From the cell containing the given text, extract its center point as (X, Y) coordinate. 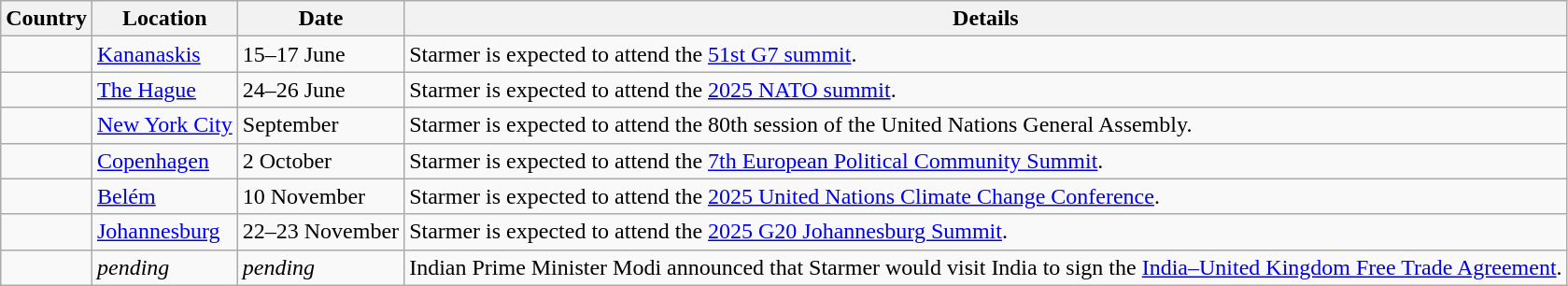
The Hague (164, 90)
24–26 June (320, 90)
Date (320, 19)
10 November (320, 196)
Starmer is expected to attend the 2025 G20 Johannesburg Summit. (986, 232)
Starmer is expected to attend the 51st G7 summit. (986, 54)
New York City (164, 125)
Starmer is expected to attend the 80th session of the United Nations General Assembly. (986, 125)
Belém (164, 196)
Indian Prime Minister Modi announced that Starmer would visit India to sign the India–United Kingdom Free Trade Agreement. (986, 267)
Copenhagen (164, 161)
Details (986, 19)
Location (164, 19)
15–17 June (320, 54)
Starmer is expected to attend the 2025 United Nations Climate Change Conference. (986, 196)
Johannesburg (164, 232)
Starmer is expected to attend the 7th European Political Community Summit. (986, 161)
Starmer is expected to attend the 2025 NATO summit. (986, 90)
2 October (320, 161)
Country (47, 19)
Kananaskis (164, 54)
22–23 November (320, 232)
September (320, 125)
